Scan for the cell matching the given text and deliver its [x, y] coordinate at center. 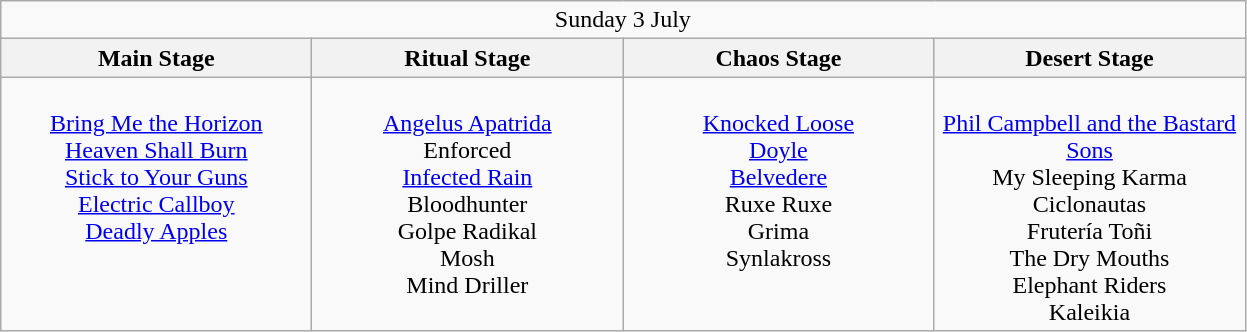
Desert Stage [1090, 58]
Ritual Stage [468, 58]
Sunday 3 July [623, 20]
Phil Campbell and the Bastard Sons My Sleeping Karma Ciclonautas Frutería Toñi The Dry Mouths Elephant Riders Kaleikia [1090, 204]
Angelus Apatrida Enforced Infected Rain Bloodhunter Golpe Radikal Mosh Mind Driller [468, 204]
Bring Me the Horizon Heaven Shall Burn Stick to Your Guns Electric Callboy Deadly Apples [156, 204]
Chaos Stage [778, 58]
Knocked Loose Doyle Belvedere Ruxe Ruxe Grima Synlakross [778, 204]
Main Stage [156, 58]
